Output the (X, Y) coordinate of the center of the cell containing the given text.  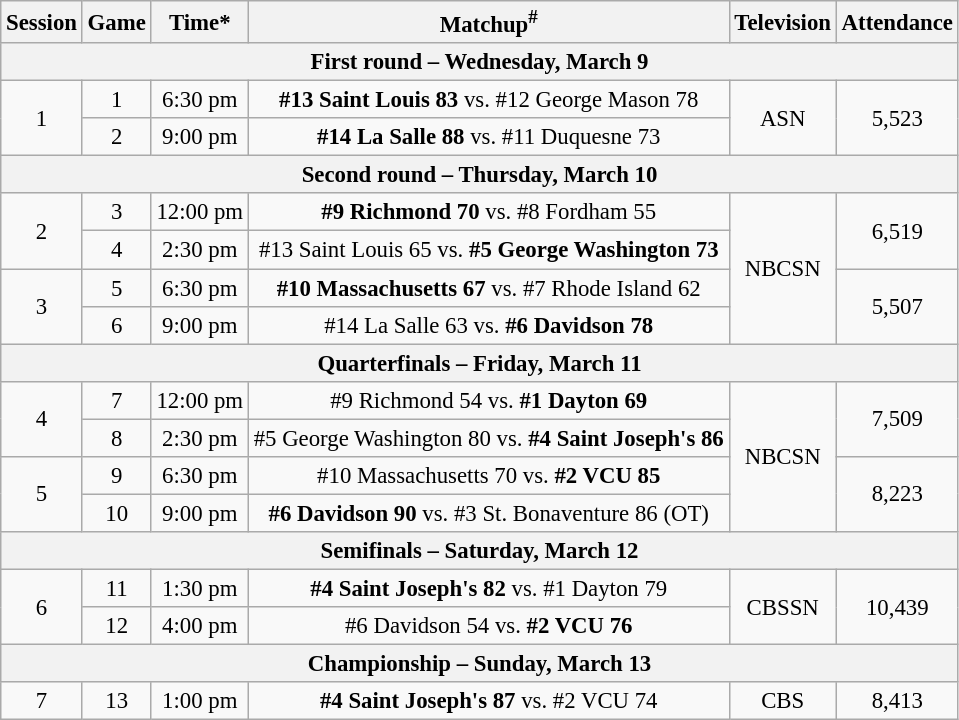
6,519 (897, 232)
7,509 (897, 418)
Attendance (897, 22)
8,223 (897, 494)
Session (42, 22)
#5 George Washington 80 vs. #4 Saint Joseph's 86 (488, 438)
1:00 pm (200, 701)
1:30 pm (200, 588)
#10 Massachusetts 70 vs. #2 VCU 85 (488, 476)
Second round – Thursday, March 10 (480, 175)
#13 Saint Louis 83 vs. #12 George Mason 78 (488, 100)
10,439 (897, 606)
ASN (782, 118)
#14 La Salle 88 vs. #11 Duquesne 73 (488, 137)
#6 Davidson 90 vs. #3 St. Bonaventure 86 (OT) (488, 513)
First round – Wednesday, March 9 (480, 62)
Matchup# (488, 22)
8,413 (897, 701)
13 (116, 701)
#9 Richmond 54 vs. #1 Dayton 69 (488, 400)
Semifinals – Saturday, March 12 (480, 551)
9 (116, 476)
Television (782, 22)
#4 Saint Joseph's 87 vs. #2 VCU 74 (488, 701)
#10 Massachusetts 67 vs. #7 Rhode Island 62 (488, 288)
#4 Saint Joseph's 82 vs. #1 Dayton 79 (488, 588)
Game (116, 22)
4:00 pm (200, 626)
CBS (782, 701)
Championship – Sunday, March 13 (480, 664)
#13 Saint Louis 65 vs. #5 George Washington 73 (488, 250)
12 (116, 626)
#9 Richmond 70 vs. #8 Fordham 55 (488, 213)
8 (116, 438)
CBSSN (782, 606)
5,507 (897, 306)
11 (116, 588)
10 (116, 513)
Quarterfinals – Friday, March 11 (480, 363)
#6 Davidson 54 vs. #2 VCU 76 (488, 626)
Time* (200, 22)
#14 La Salle 63 vs. #6 Davidson 78 (488, 325)
5,523 (897, 118)
